Capture the cell that displays the provided text and extract its [x, y] central coordinate. 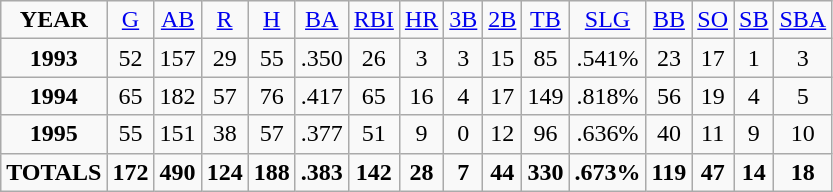
H [272, 20]
10 [803, 134]
1994 [54, 96]
BA [322, 20]
40 [669, 134]
172 [130, 172]
182 [178, 96]
124 [224, 172]
SO [713, 20]
SBA [803, 20]
29 [224, 58]
0 [464, 134]
56 [669, 96]
.541% [608, 58]
76 [272, 96]
149 [546, 96]
SB [754, 20]
TB [546, 20]
AB [178, 20]
330 [546, 172]
28 [421, 172]
.350 [322, 58]
TOTALS [54, 172]
23 [669, 58]
157 [178, 58]
.636% [608, 134]
G [130, 20]
SLG [608, 20]
12 [502, 134]
.673% [608, 172]
14 [754, 172]
7 [464, 172]
R [224, 20]
3B [464, 20]
1 [754, 58]
47 [713, 172]
96 [546, 134]
15 [502, 58]
19 [713, 96]
142 [374, 172]
BB [669, 20]
YEAR [54, 20]
RBI [374, 20]
.818% [608, 96]
.377 [322, 134]
18 [803, 172]
51 [374, 134]
1993 [54, 58]
2B [502, 20]
26 [374, 58]
.383 [322, 172]
11 [713, 134]
1995 [54, 134]
52 [130, 58]
44 [502, 172]
151 [178, 134]
5 [803, 96]
HR [421, 20]
490 [178, 172]
85 [546, 58]
38 [224, 134]
188 [272, 172]
16 [421, 96]
.417 [322, 96]
119 [669, 172]
